Find where the given text appears and provide that cell's center as [x, y] coordinate. 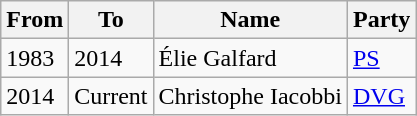
To [111, 20]
Party [381, 20]
PS [381, 58]
Élie Galfard [250, 58]
DVG [381, 96]
1983 [35, 58]
From [35, 20]
Name [250, 20]
Christophe Iacobbi [250, 96]
Current [111, 96]
